Scan for the cell matching the given text and deliver its (x, y) coordinate at center. 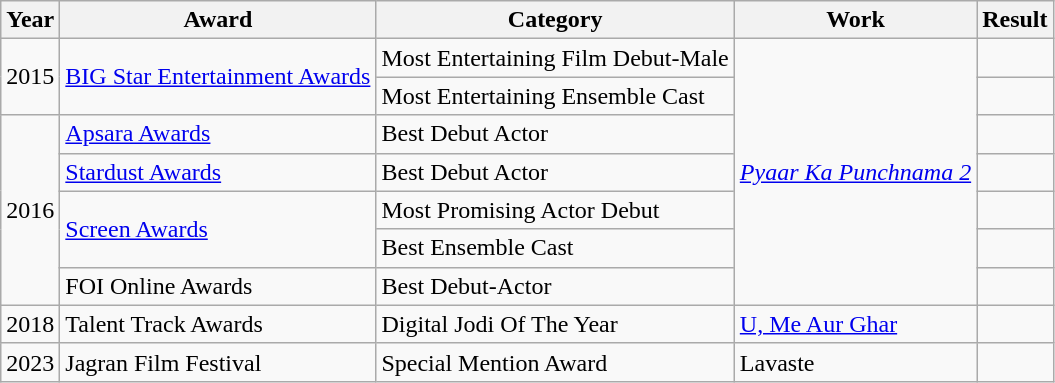
Special Mention Award (555, 362)
2018 (30, 324)
Digital Jodi Of The Year (555, 324)
Lavaste (855, 362)
Year (30, 20)
Jagran Film Festival (218, 362)
U, Me Aur Ghar (855, 324)
Talent Track Awards (218, 324)
Best Ensemble Cast (555, 248)
Category (555, 20)
2023 (30, 362)
Apsara Awards (218, 134)
Most Entertaining Ensemble Cast (555, 96)
2016 (30, 210)
FOI Online Awards (218, 286)
Work (855, 20)
Result (1015, 20)
Screen Awards (218, 229)
Most Promising Actor Debut (555, 210)
Most Entertaining Film Debut-Male (555, 58)
2015 (30, 77)
Pyaar Ka Punchnama 2 (855, 172)
Stardust Awards (218, 172)
Best Debut-Actor (555, 286)
BIG Star Entertainment Awards (218, 77)
Award (218, 20)
